Scan for the cell matching the given text and deliver its (x, y) coordinate at center. 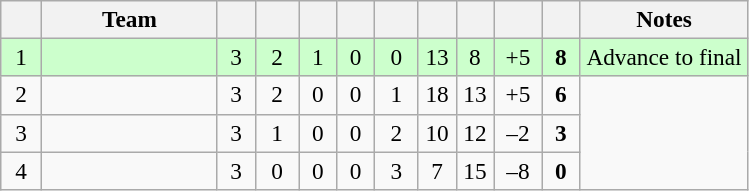
Team (130, 19)
18 (437, 95)
10 (437, 133)
Advance to final (664, 57)
15 (475, 170)
–8 (518, 170)
7 (437, 170)
Notes (664, 19)
4 (22, 170)
–2 (518, 133)
12 (475, 133)
6 (561, 95)
